Output the [X, Y] coordinate of the center of the cell containing the given text.  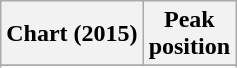
Chart (2015) [72, 34]
Peakposition [189, 34]
